Output the [X, Y] coordinate of the center of the cell containing the given text.  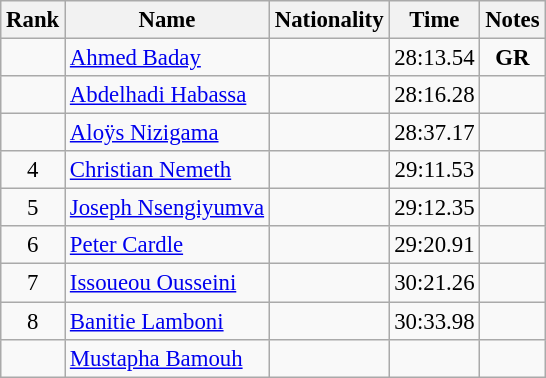
Aloÿs Nizigama [168, 133]
29:20.91 [434, 245]
Christian Nemeth [168, 170]
28:13.54 [434, 58]
30:21.26 [434, 283]
28:37.17 [434, 133]
4 [33, 170]
Nationality [328, 20]
6 [33, 245]
29:11.53 [434, 170]
Mustapha Bamouh [168, 358]
Joseph Nsengiyumva [168, 208]
Rank [33, 20]
Time [434, 20]
Ahmed Baday [168, 58]
GR [512, 58]
Peter Cardle [168, 245]
Name [168, 20]
Banitie Lamboni [168, 321]
30:33.98 [434, 321]
5 [33, 208]
8 [33, 321]
29:12.35 [434, 208]
Abdelhadi Habassa [168, 95]
7 [33, 283]
28:16.28 [434, 95]
Issoueou Ousseini [168, 283]
Notes [512, 20]
